Return (x, y) of the center of cell containing provided text 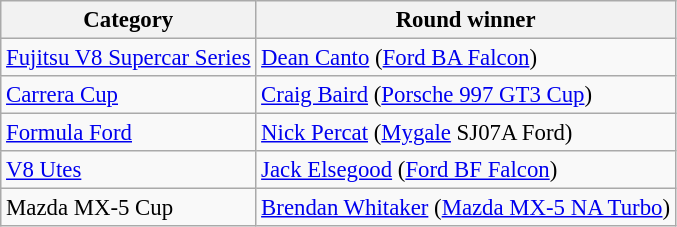
Fujitsu V8 Supercar Series (128, 58)
Mazda MX-5 Cup (128, 208)
Category (128, 20)
Nick Percat (Mygale SJ07A Ford) (466, 133)
Brendan Whitaker (Mazda MX-5 NA Turbo) (466, 208)
Jack Elsegood (Ford BF Falcon) (466, 170)
Carrera Cup (128, 95)
Craig Baird (Porsche 997 GT3 Cup) (466, 95)
Formula Ford (128, 133)
Round winner (466, 20)
V8 Utes (128, 170)
Dean Canto (Ford BA Falcon) (466, 58)
